Return [x, y] of the center of cell containing provided text 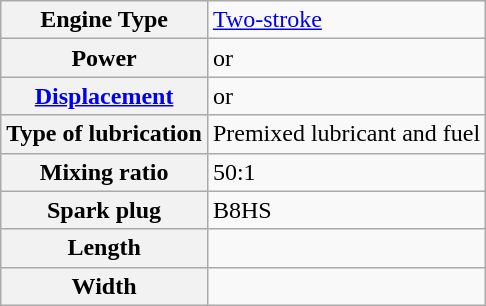
Premixed lubricant and fuel [346, 134]
Mixing ratio [104, 172]
Spark plug [104, 210]
Displacement [104, 96]
Type of lubrication [104, 134]
50:1 [346, 172]
B8HS [346, 210]
Width [104, 286]
Two-stroke [346, 20]
Length [104, 248]
Power [104, 58]
Engine Type [104, 20]
